Find where the given text appears and provide that cell's center as [x, y] coordinate. 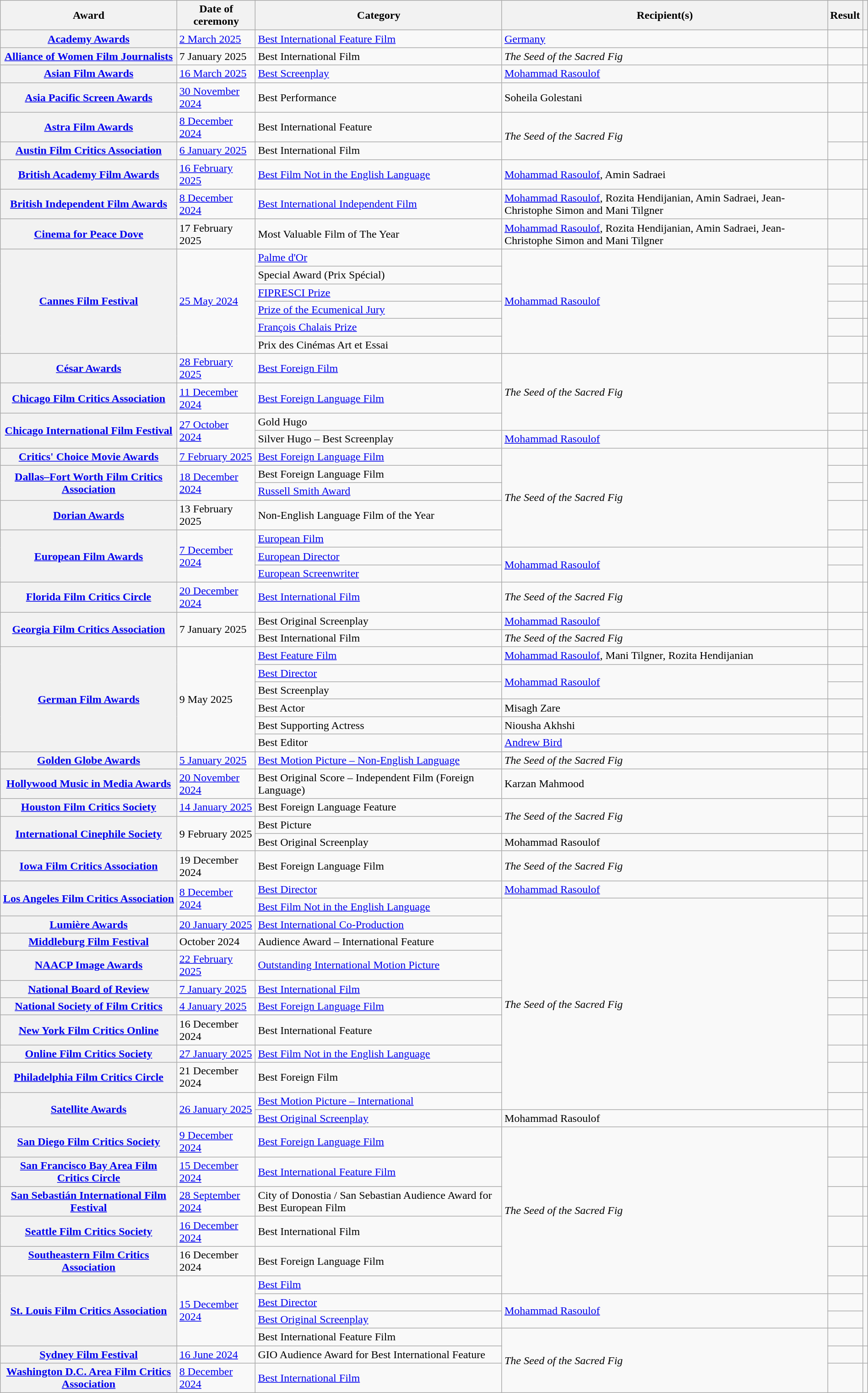
Mohammad Rasoulof, Amin Sadraei [665, 174]
Los Angeles Film Critics Association [89, 898]
13 February 2025 [216, 515]
Best Original Score – Independent Film (Foreign Language) [379, 784]
FIPRESCI Prize [379, 293]
25 May 2024 [216, 301]
9 December 2024 [216, 1142]
NAACP Image Awards [89, 965]
Online Film Critics Society [89, 1054]
Florida Film Critics Circle [89, 597]
17 February 2025 [216, 234]
Sydney Film Festival [89, 1355]
28 February 2025 [216, 368]
Best Actor [379, 708]
Best International Co-Production [379, 925]
14 January 2025 [216, 807]
11 December 2024 [216, 398]
Niousha Akhshi [665, 725]
4 January 2025 [216, 1007]
San Diego Film Critics Society [89, 1142]
GIO Audience Award for Best International Feature [379, 1355]
Result [845, 16]
7 February 2025 [216, 457]
Audience Award – International Feature [379, 942]
Category [379, 16]
Best Supporting Actress [379, 725]
16 March 2025 [216, 74]
Best International Independent Film [379, 204]
Date of ceremony [216, 16]
Gold Hugo [379, 422]
Most Valuable Film of The Year [379, 234]
Critics' Choice Movie Awards [89, 457]
Southeastern Film Critics Association [89, 1261]
27 October 2024 [216, 430]
Palme d'Or [379, 257]
Satellite Awards [89, 1110]
Non-English Language Film of the Year [379, 515]
St. Louis Film Critics Association [89, 1311]
Chicago Film Critics Association [89, 398]
Asian Film Awards [89, 74]
Georgia Film Critics Association [89, 629]
Mohammad Rasoulof, Mani Tilgner, Rozita Hendijanian [665, 656]
Best Editor [379, 743]
National Board of Review [89, 989]
7 December 2024 [216, 556]
Prize of the Ecumenical Jury [379, 310]
Dorian Awards [89, 515]
20 January 2025 [216, 925]
Dallas–Fort Worth Film Critics Association [89, 483]
2 March 2025 [216, 39]
5 January 2025 [216, 760]
European Director [379, 556]
Best Picture [379, 825]
City of Donostia / San Sebastian Audience Award for Best European Film [379, 1202]
Best Performance [379, 97]
6 January 2025 [216, 151]
20 December 2024 [216, 597]
21 December 2024 [216, 1077]
Asia Pacific Screen Awards [89, 97]
Academy Awards [89, 39]
Prix des Cinémas Art et Essai [379, 345]
Lumière Awards [89, 925]
Austin Film Critics Association [89, 151]
International Cinephile Society [89, 833]
Chicago International Film Festival [89, 430]
Seattle Film Critics Society [89, 1231]
Cannes Film Festival [89, 301]
28 September 2024 [216, 1202]
Best Feature Film [379, 656]
Best Film [379, 1284]
16 June 2024 [216, 1355]
Houston Film Critics Society [89, 807]
British Academy Film Awards [89, 174]
27 January 2025 [216, 1054]
16 February 2025 [216, 174]
Philadelphia Film Critics Circle [89, 1077]
Karzan Mahmood [665, 784]
Hollywood Music in Media Awards [89, 784]
Germany [665, 39]
César Awards [89, 368]
Misagh Zare [665, 708]
European Film [379, 539]
Golden Globe Awards [89, 760]
30 November 2024 [216, 97]
Silver Hugo – Best Screenplay [379, 439]
Washington D.C. Area Film Critics Association [89, 1378]
Andrew Bird [665, 743]
European Screenwriter [379, 573]
New York Film Critics Online [89, 1030]
9 May 2025 [216, 699]
François Chalais Prize [379, 327]
Middleburg Film Festival [89, 942]
October 2024 [216, 942]
9 February 2025 [216, 833]
Recipient(s) [665, 16]
San Francisco Bay Area Film Critics Circle [89, 1171]
Iowa Film Critics Association [89, 865]
18 December 2024 [216, 483]
Alliance of Women Film Journalists [89, 56]
San Sebastián International Film Festival [89, 1202]
26 January 2025 [216, 1110]
Astra Film Awards [89, 127]
Award [89, 16]
Special Award (Prix Spécial) [379, 275]
Best Foreign Language Feature [379, 807]
National Society of Film Critics [89, 1007]
Best Motion Picture – Non-English Language [379, 760]
Best Motion Picture – International [379, 1101]
19 December 2024 [216, 865]
European Film Awards [89, 556]
22 February 2025 [216, 965]
Russell Smith Award [379, 491]
Outstanding International Motion Picture [379, 965]
Cinema for Peace Dove [89, 234]
Soheila Golestani [665, 97]
20 November 2024 [216, 784]
British Independent Film Awards [89, 204]
German Film Awards [89, 699]
